Return (x, y) of the center of cell containing provided text 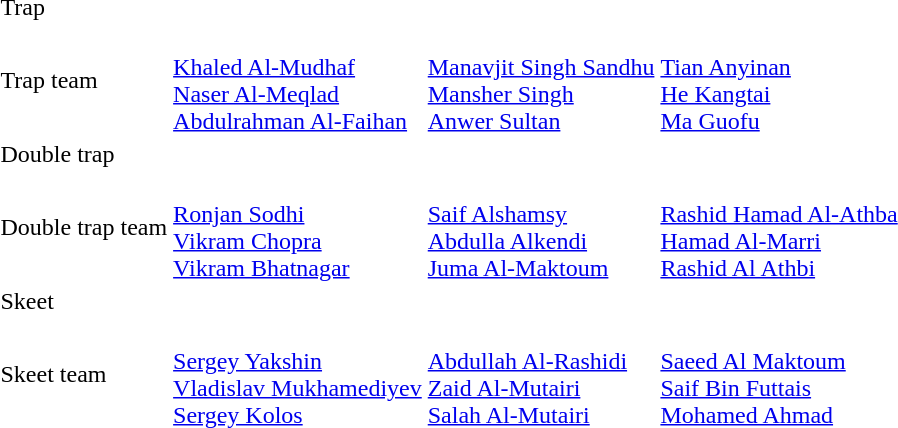
Manavjit Singh SandhuMansher SinghAnwer Sultan (541, 80)
Khaled Al-MudhafNaser Al-MeqladAbdulrahman Al-Faihan (298, 80)
Saif AlshamsyAbdulla AlkendiJuma Al-Maktoum (541, 228)
Ronjan SodhiVikram ChopraVikram Bhatnagar (298, 228)
